Locate the cell with the specified text and output its (x, y) center coordinate. 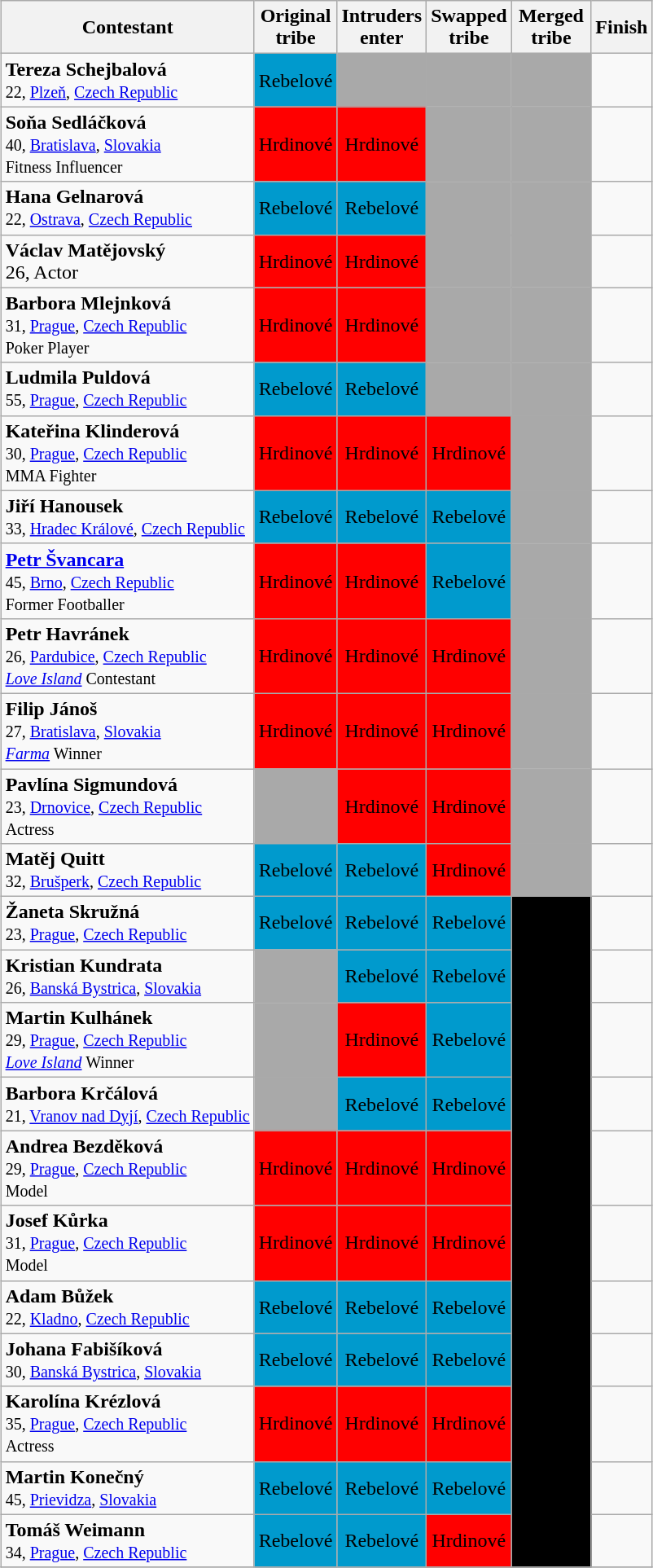
Andrea Bezděková29, Prague, Czech RepublicModel (127, 1168)
Petr Havránek26, Pardubice, Czech RepublicLove Island Contestant (127, 656)
Soňa Sedláčková40, Bratislava, SlovakiaFitness Influencer (127, 144)
Tereza Schejbalová22, Plzeň, Czech Republic (127, 80)
Swapped tribe (469, 28)
Johana Fabišíková30, Banská Bystrica, Slovakia (127, 1360)
Ludmila Puldová55, Prague, Czech Republic (127, 389)
Josef Kůrka31, Prague, Czech RepublicModel (127, 1243)
Kristian Kundrata26, Banská Bystrica, Slovakia (127, 976)
Václav Matějovský26, Actor (127, 261)
Pavlína Sigmundová23, Drnovice, Czech RepublicActress (127, 806)
Karolína Krézlová35, Prague, Czech RepublicActress (127, 1424)
Martin Kulhánek29, Prague, Czech RepublicLove Island Winner (127, 1040)
Matěj Quitt32, Brušperk, Czech Republic (127, 870)
Martin Konečný45, Prievidza, Slovakia (127, 1487)
Barbora Mlejnková31, Prague, Czech RepublicPoker Player (127, 325)
Kateřina Klinderová30, Prague, Czech RepublicMMA Fighter (127, 453)
Rivalové (551, 1232)
Intruders enter (382, 28)
Contestant (127, 28)
Petr Švancara45, Brno, Czech RepublicFormer Footballer (127, 581)
Adam Bůžek22, Kladno, Czech Republic (127, 1307)
Finish (622, 28)
Filip Jánoš27, Bratislava, SlovakiaFarma Winner (127, 731)
Merged tribe (551, 28)
Tomáš Weimann34, Prague, Czech Republic (127, 1541)
Jiří Hanousek33, Hradec Králové, Czech Republic (127, 516)
Original tribe (296, 28)
Barbora Krčálová21, Vranov nad Dyjí, Czech Republic (127, 1105)
Žaneta Skružná23, Prague, Czech Republic (127, 924)
Hana Gelnarová22, Ostrava, Czech Republic (127, 209)
